Return the [X, Y] coordinate for the center point of the cell that contains the specified text.  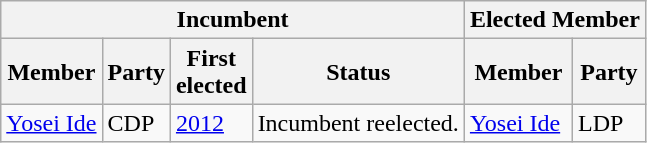
Firstelected [211, 72]
Incumbent [233, 20]
Status [358, 72]
LDP [608, 123]
2012 [211, 123]
Incumbent reelected. [358, 123]
Elected Member [554, 20]
CDP [136, 123]
